Search for the cell housing the specified text and yield its (X, Y) center coordinate. 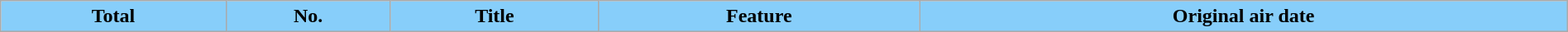
Title (495, 16)
No. (308, 16)
Original air date (1244, 16)
Feature (759, 16)
Total (113, 16)
